Return the [x, y] coordinate for the center point of the cell that contains the specified text.  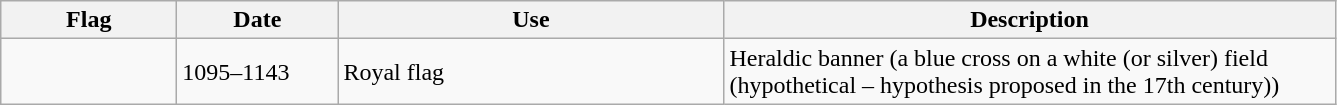
Flag [89, 20]
1095–1143 [258, 72]
Description [1030, 20]
Heraldic banner (a blue cross on a white (or silver) field (hypothetical – hypothesis proposed in the 17th century)) [1030, 72]
Date [258, 20]
Royal flag [531, 72]
Use [531, 20]
